Scan for the cell matching the given text and deliver its (X, Y) coordinate at center. 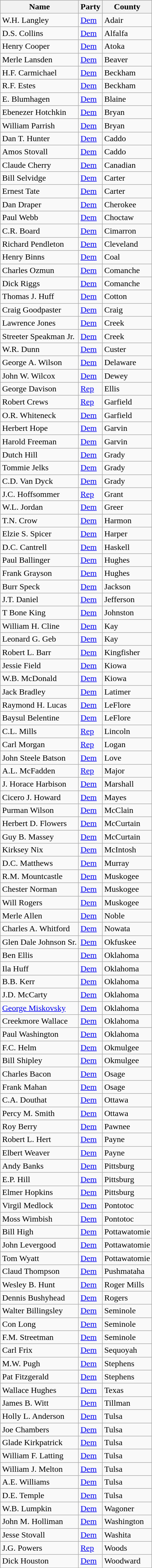
Ben Ellis (40, 955)
Washita (127, 1535)
C.R. Board (40, 231)
Marshall (127, 784)
James B. Witt (40, 1403)
Rogers (127, 1298)
Murray (127, 863)
Okfuskee (127, 942)
C.L. Mills (40, 731)
Merle Allen (40, 916)
Claude Cherry (40, 165)
E. Blumhagen (40, 99)
Grant (127, 494)
Jack Bradley (40, 692)
Beaver (127, 60)
O.R. Whiteneck (40, 415)
Ellis (127, 389)
George Davison (40, 389)
Elzie S. Spicer (40, 534)
Jessie Field (40, 665)
F.C. Helm (40, 1048)
D.C. Cantrell (40, 547)
Guy B. Massey (40, 837)
Carl Frix (40, 1350)
Custer (127, 349)
M.W. Pugh (40, 1363)
Jefferson (127, 600)
Mayes (127, 797)
Henry Cooper (40, 46)
Percy M. Smith (40, 1113)
Robert Crews (40, 402)
Charles A. Whitford (40, 929)
Haskell (127, 547)
Paul Washington (40, 1034)
Nowata (127, 929)
Pushmataha (127, 1271)
Leonard G. Geb (40, 639)
Blaine (127, 99)
Major (127, 771)
John M. Holliman (40, 1522)
Robert L. Barr (40, 652)
Herbert D. Flowers (40, 824)
Charles Bacon (40, 1074)
C.A. Douthat (40, 1100)
Cleveland (127, 244)
Chester Norman (40, 889)
W.B. Lumpkin (40, 1508)
Tommie Jelks (40, 468)
Choctaw (127, 218)
George Miskovsky (40, 1008)
Ebenezer Hotchkin (40, 112)
Walter Billingsley (40, 1311)
Atoka (127, 46)
McClain (127, 810)
Dutch Hill (40, 455)
W.B. McDonald (40, 679)
Alfalfa (127, 33)
Dan T. Hunter (40, 138)
Harper (127, 534)
Adair (127, 20)
Streeter Speakman Jr. (40, 336)
Latimer (127, 692)
W.R. Dunn (40, 349)
Richard Pendleton (40, 244)
Carl Morgan (40, 744)
Lincoln (127, 731)
T.N. Crow (40, 520)
Claud Thompson (40, 1271)
Baysul Belentine (40, 718)
Cherokee (127, 205)
William F. Latting (40, 1456)
Con Long (40, 1324)
George A. Wilson (40, 362)
Raymond H. Lucas (40, 705)
Paul Ballinger (40, 560)
Delaware (127, 362)
H.F. Carmichael (40, 73)
Glade Kirkpatrick (40, 1443)
Ernest Tate (40, 191)
Harmon (127, 520)
D.E. Temple (40, 1495)
Dennis Bushyhead (40, 1298)
Washington (127, 1522)
Thomas J. Huff (40, 297)
Charles Ozmun (40, 270)
A.E. Williams (40, 1482)
Paul Webb (40, 218)
Greer (127, 507)
Pat Fitzgerald (40, 1377)
Cicero J. Howard (40, 797)
Bill Shipley (40, 1061)
Dick Riggs (40, 283)
Craig (127, 310)
R.F. Estes (40, 86)
Ila Huff (40, 968)
Joe Chambers (40, 1430)
Bill Selvidge (40, 178)
J. Horace Harbison (40, 784)
J.C. Hoffsommer (40, 494)
Wallace Hughes (40, 1390)
William Parrish (40, 125)
Cotton (127, 297)
Love (127, 758)
A.L. McFadden (40, 771)
John W. Wilcox (40, 375)
Kingfisher (127, 652)
R.M. Mountcastle (40, 876)
W.H. Langley (40, 20)
Robert L. Hert (40, 1140)
Jesse Stovall (40, 1535)
Harold Freeman (40, 442)
Craig Goodpaster (40, 310)
B.B. Kerr (40, 981)
Andy Banks (40, 1166)
Sequoyah (127, 1350)
F.M. Streetman (40, 1337)
Canadian (127, 165)
Glen Dale Johnson Sr. (40, 942)
Wagoner (127, 1508)
Johnston (127, 613)
Herbert Hope (40, 428)
Henry Binns (40, 257)
Roger Mills (127, 1285)
Name (40, 7)
W.L. Jordan (40, 507)
Tom Wyatt (40, 1258)
Pawnee (127, 1126)
Creekmore Wallace (40, 1021)
J.T. Daniel (40, 600)
Holly L. Anderson (40, 1416)
Frank Mahan (40, 1087)
Texas (127, 1390)
John Levergood (40, 1245)
Moss Wimbish (40, 1218)
Frank Grayson (40, 573)
Logan (127, 744)
Jackson (127, 587)
Amos Stovall (40, 152)
Elbert Weaver (40, 1153)
Woodward (127, 1561)
McIntosh (127, 850)
D.C. Matthews (40, 863)
Woods (127, 1548)
Dewey (127, 375)
D.S. Collins (40, 33)
T Bone King (40, 613)
William J. Melton (40, 1469)
Kirksey Nix (40, 850)
Dan Draper (40, 205)
J.D. McCarty (40, 995)
William H. Cline (40, 626)
Dick Houston (40, 1561)
Virgil Medlock (40, 1205)
John Steele Batson (40, 758)
Coal (127, 257)
Merle Lansden (40, 60)
J.G. Powers (40, 1548)
Tillman (127, 1403)
E.P. Hill (40, 1179)
Will Rogers (40, 903)
Cimarron (127, 231)
Bill High (40, 1232)
Burr Speck (40, 587)
Party (90, 7)
County (127, 7)
Wesley B. Hunt (40, 1285)
Lawrence Jones (40, 323)
Purman Wilson (40, 810)
Elmer Hopkins (40, 1192)
C.D. Van Dyck (40, 481)
Noble (127, 916)
Roy Berry (40, 1126)
